Pinpoint the cell where the given text exists, returning its [x, y] midpoint coordinate. 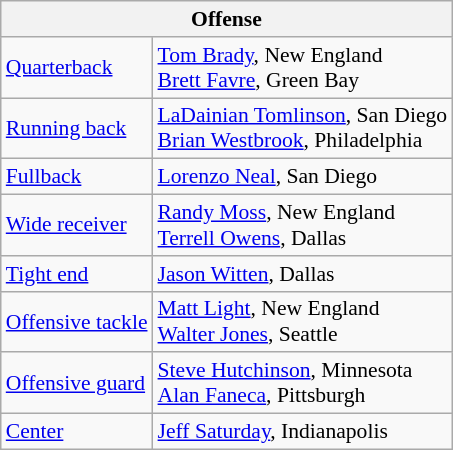
Lorenzo Neal, San Diego [303, 177]
Randy Moss, New EnglandTerrell Owens, Dallas [303, 226]
Offensive guard [77, 384]
Fullback [77, 177]
Running back [77, 128]
LaDainian Tomlinson, San DiegoBrian Westbrook, Philadelphia [303, 128]
Steve Hutchinson, MinnesotaAlan Faneca, Pittsburgh [303, 384]
Matt Light, New EnglandWalter Jones, Seattle [303, 322]
Center [77, 432]
Tight end [77, 274]
Tom Brady, New EnglandBrett Favre, Green Bay [303, 68]
Offensive tackle [77, 322]
Wide receiver [77, 226]
Offense [226, 19]
Jeff Saturday, Indianapolis [303, 432]
Quarterback [77, 68]
Jason Witten, Dallas [303, 274]
